Detect which cell encompasses the target text, then output its (X, Y) center coordinate. 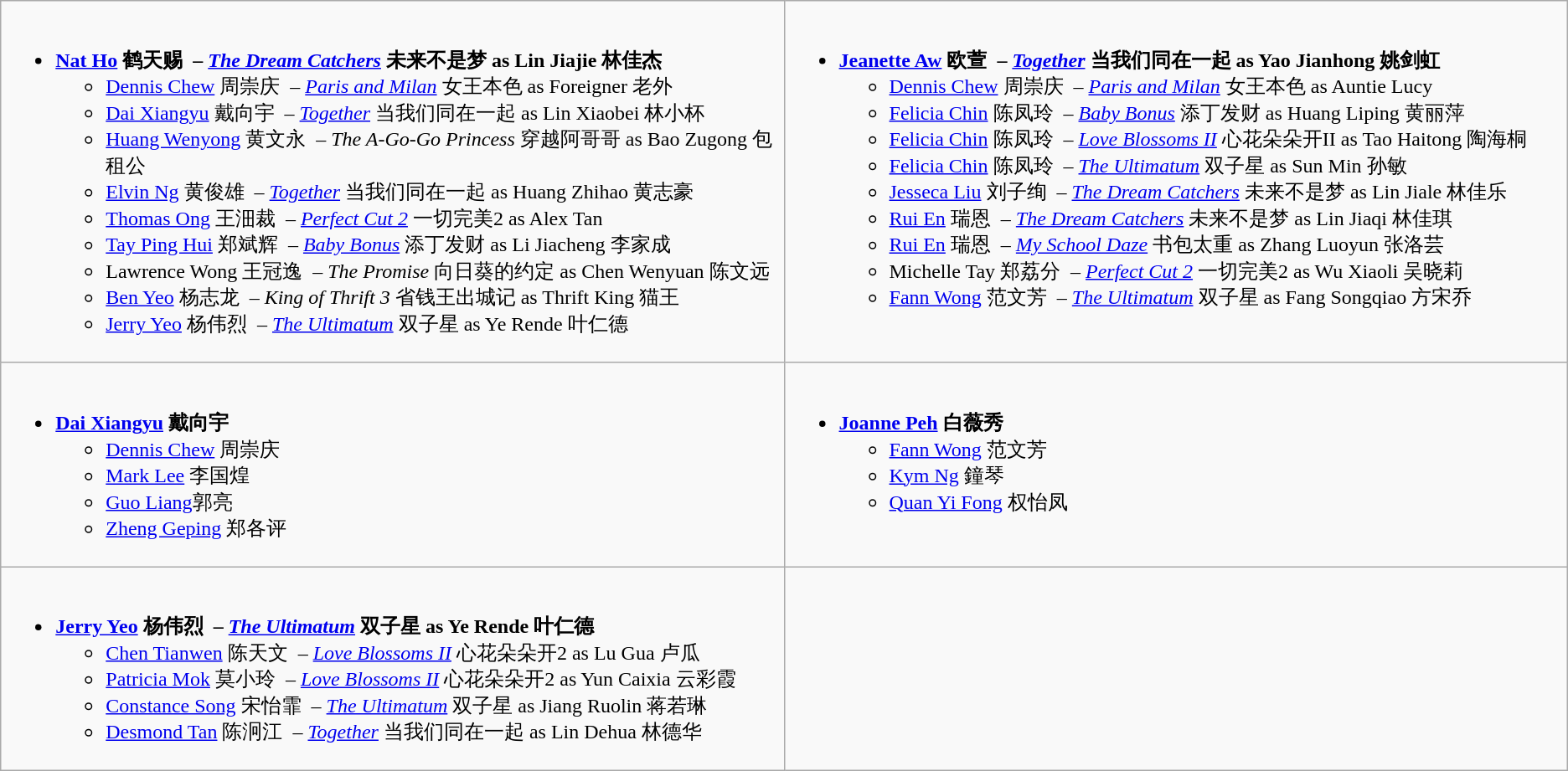
Joanne Peh 白薇秀Fann Wong 范文芳Kym Ng 鐘琴Quan Yi Fong 权怡凤 (1176, 465)
Dai Xiangyu 戴向宇Dennis Chew 周崇庆Mark Lee 李国煌Guo Liang郭亮Zheng Geping 郑各评 (392, 465)
